Identify which cell holds the provided text, then report its [x, y] central coordinate. 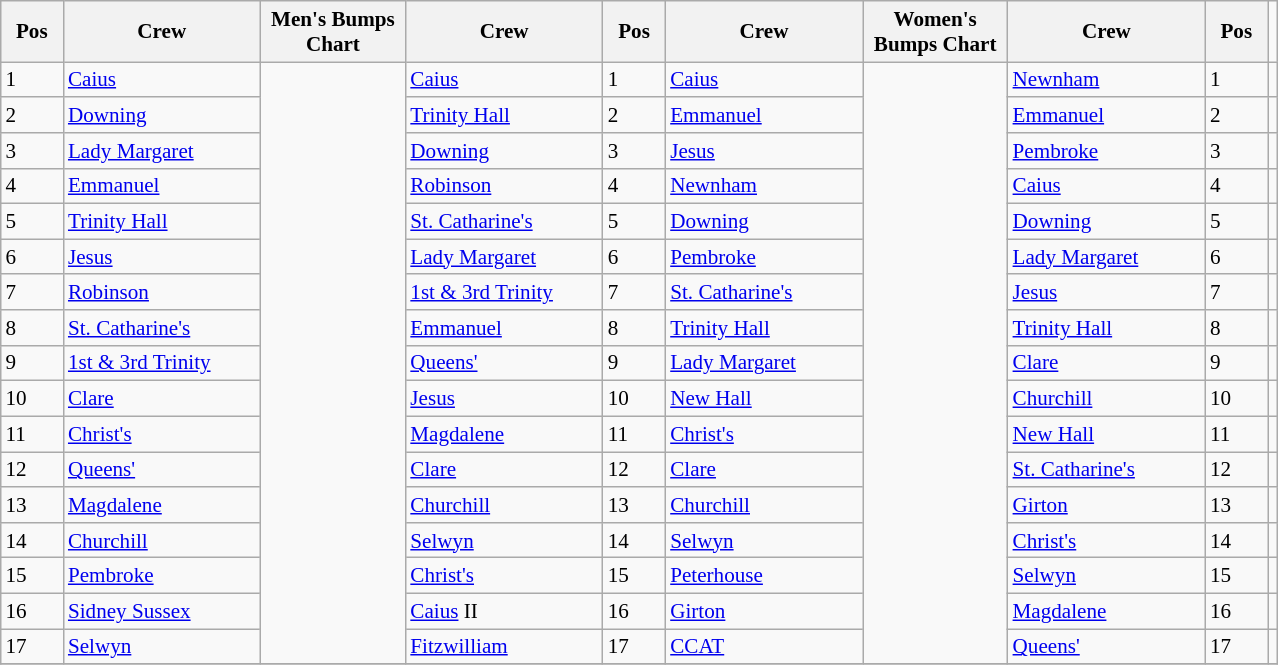
Caius II [504, 610]
Women's Bumps Chart [936, 32]
Fitzwilliam [504, 646]
CCAT [764, 646]
Men's Bumps Chart [332, 32]
Peterhouse [764, 576]
Sidney Sussex [162, 610]
